Locate the cell with the specified text and output its [X, Y] center coordinate. 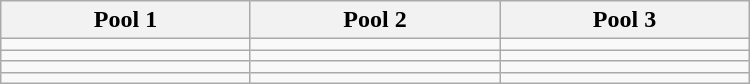
Pool 2 [374, 20]
Pool 1 [126, 20]
Pool 3 [625, 20]
